Identify which cell holds the provided text, then report its [x, y] central coordinate. 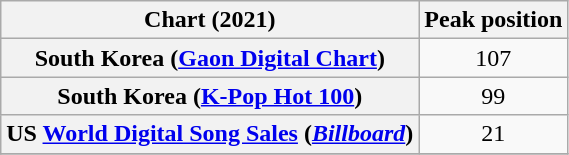
99 [494, 96]
US World Digital Song Sales (Billboard) [210, 134]
South Korea (K-Pop Hot 100) [210, 96]
107 [494, 58]
South Korea (Gaon Digital Chart) [210, 58]
21 [494, 134]
Chart (2021) [210, 20]
Peak position [494, 20]
